Locate the cell with the specified text and output its (X, Y) center coordinate. 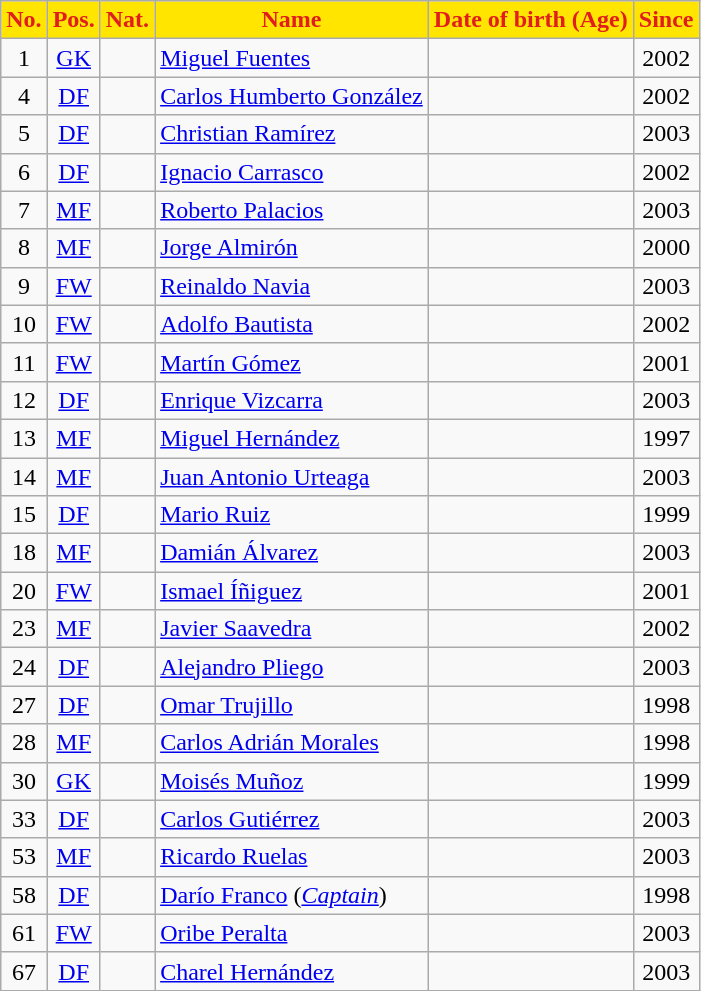
8 (24, 248)
Damián Álvarez (292, 553)
33 (24, 819)
Alejandro Pliego (292, 667)
11 (24, 362)
Nat. (127, 20)
Since (666, 20)
5 (24, 134)
Miguel Fuentes (292, 58)
53 (24, 857)
10 (24, 324)
Jorge Almirón (292, 248)
Roberto Palacios (292, 210)
28 (24, 743)
Ismael Íñiguez (292, 591)
Oribe Peralta (292, 933)
Omar Trujillo (292, 705)
Juan Antonio Urteaga (292, 477)
18 (24, 553)
Martín Gómez (292, 362)
7 (24, 210)
Carlos Humberto González (292, 96)
Ricardo Ruelas (292, 857)
1997 (666, 438)
Pos. (74, 20)
Carlos Adrián Morales (292, 743)
No. (24, 20)
Name (292, 20)
4 (24, 96)
Ignacio Carrasco (292, 172)
Javier Saavedra (292, 629)
Christian Ramírez (292, 134)
1 (24, 58)
61 (24, 933)
13 (24, 438)
27 (24, 705)
Carlos Gutiérrez (292, 819)
67 (24, 971)
2000 (666, 248)
9 (24, 286)
24 (24, 667)
Charel Hernández (292, 971)
Mario Ruiz (292, 515)
Miguel Hernández (292, 438)
Moisés Muñoz (292, 781)
Darío Franco (Captain) (292, 895)
14 (24, 477)
23 (24, 629)
Reinaldo Navia (292, 286)
Date of birth (Age) (530, 20)
20 (24, 591)
Enrique Vizcarra (292, 400)
58 (24, 895)
30 (24, 781)
Adolfo Bautista (292, 324)
15 (24, 515)
6 (24, 172)
12 (24, 400)
